Scan for the cell matching the given text and deliver its (X, Y) coordinate at center. 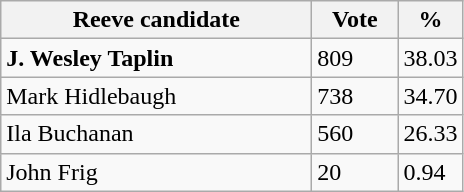
Vote (355, 20)
0.94 (430, 172)
38.03 (430, 58)
Mark Hidlebaugh (156, 96)
560 (355, 134)
34.70 (430, 96)
20 (355, 172)
% (430, 20)
John Frig (156, 172)
809 (355, 58)
26.33 (430, 134)
Ila Buchanan (156, 134)
J. Wesley Taplin (156, 58)
Reeve candidate (156, 20)
738 (355, 96)
